Output the [X, Y] coordinate of the center of the cell containing the given text.  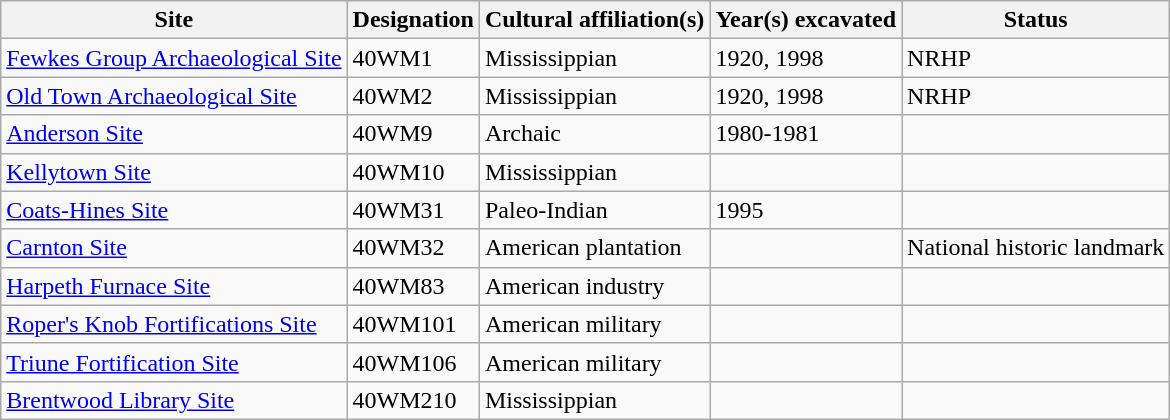
Site [174, 20]
40WM106 [413, 362]
40WM1 [413, 58]
Fewkes Group Archaeological Site [174, 58]
Harpeth Furnace Site [174, 286]
Carnton Site [174, 248]
40WM10 [413, 172]
Paleo-Indian [594, 210]
Triune Fortification Site [174, 362]
40WM9 [413, 134]
Cultural affiliation(s) [594, 20]
40WM31 [413, 210]
Roper's Knob Fortifications Site [174, 324]
Brentwood Library Site [174, 400]
40WM2 [413, 96]
National historic landmark [1036, 248]
Coats-Hines Site [174, 210]
Status [1036, 20]
40WM83 [413, 286]
Anderson Site [174, 134]
1995 [806, 210]
40WM32 [413, 248]
Year(s) excavated [806, 20]
Archaic [594, 134]
1980-1981 [806, 134]
40WM101 [413, 324]
40WM210 [413, 400]
Old Town Archaeological Site [174, 96]
American plantation [594, 248]
Designation [413, 20]
American industry [594, 286]
Kellytown Site [174, 172]
